Detect which cell encompasses the target text, then output its [X, Y] center coordinate. 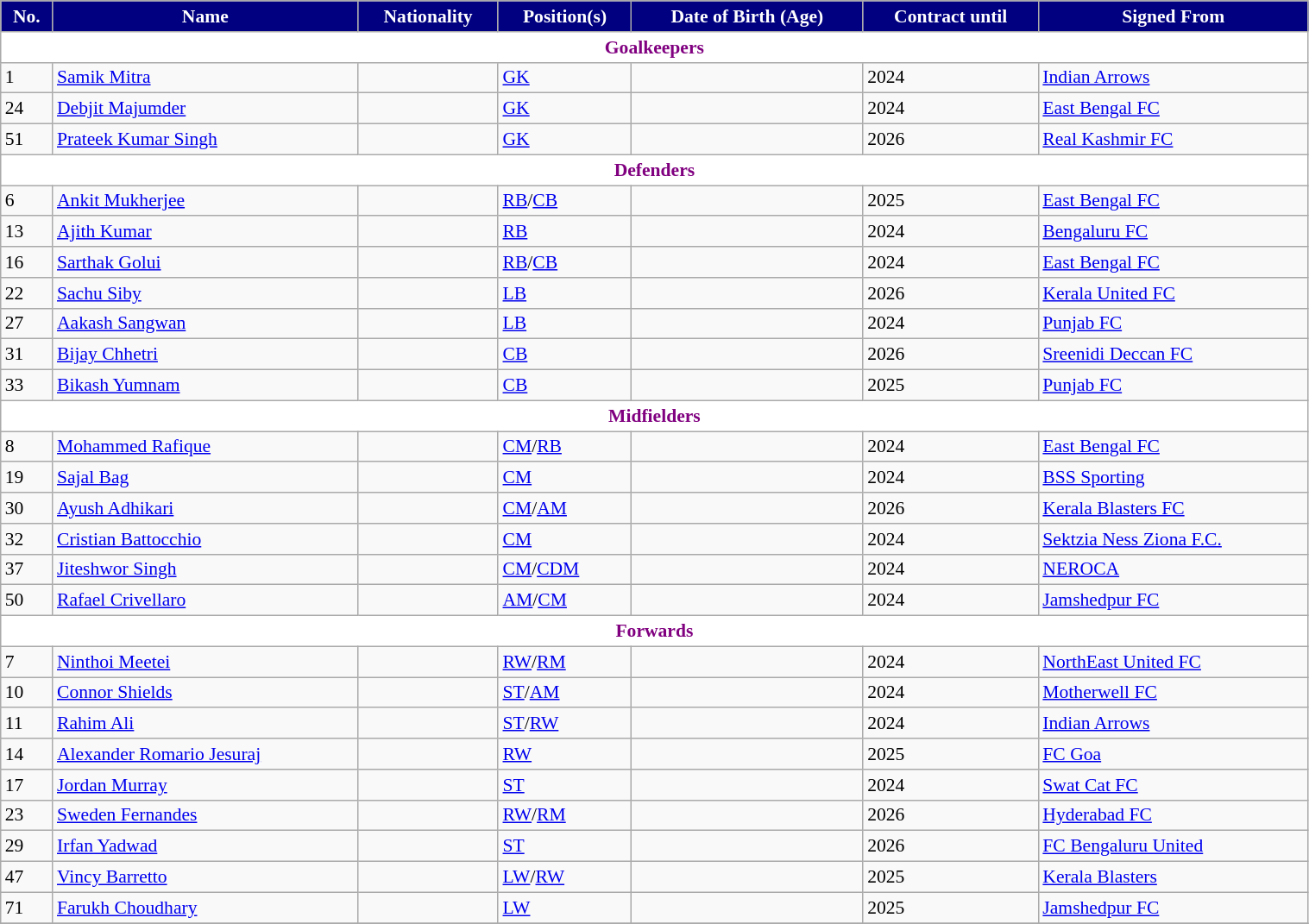
Alexander Romario Jesuraj [205, 754]
LW [564, 908]
11 [27, 724]
Cristian Battocchio [205, 539]
LW/RW [564, 877]
Date of Birth (Age) [747, 16]
32 [27, 539]
AM/CM [564, 600]
BSS Sporting [1174, 478]
33 [27, 386]
Aakash Sangwan [205, 324]
1 [27, 78]
37 [27, 569]
Sarthak Golui [205, 262]
Position(s) [564, 16]
10 [27, 693]
51 [27, 140]
Jiteshwor Singh [205, 569]
29 [27, 846]
Motherwell FC [1174, 693]
22 [27, 293]
ST/RW [564, 724]
CM/CDM [564, 569]
Prateek Kumar Singh [205, 140]
Nationality [428, 16]
Jordan Murray [205, 785]
Farukh Choudhary [205, 908]
Samik Mitra [205, 78]
Kerala United FC [1174, 293]
Hyderabad FC [1174, 815]
14 [27, 754]
Swat Cat FC [1174, 785]
23 [27, 815]
17 [27, 785]
Vincy Barretto [205, 877]
30 [27, 508]
Defenders [654, 170]
NEROCA [1174, 569]
Ninthoi Meetei [205, 662]
8 [27, 447]
FC Bengaluru United [1174, 846]
Goalkeepers [654, 47]
13 [27, 232]
27 [27, 324]
Bijay Chhetri [205, 355]
Bikash Yumnam [205, 386]
31 [27, 355]
Debjit Majumder [205, 109]
Rafael Crivellaro [205, 600]
ST/AM [564, 693]
19 [27, 478]
6 [27, 201]
Irfan Yadwad [205, 846]
24 [27, 109]
Sajal Bag [205, 478]
CM/AM [564, 508]
Name [205, 16]
7 [27, 662]
16 [27, 262]
Kerala Blasters [1174, 877]
Ayush Adhikari [205, 508]
Sachu Siby [205, 293]
RW [564, 754]
71 [27, 908]
Midfielders [654, 416]
Sektzia Ness Ziona F.C. [1174, 539]
Signed From [1174, 16]
Sweden Fernandes [205, 815]
No. [27, 16]
RB [564, 232]
Bengaluru FC [1174, 232]
50 [27, 600]
Contract until [951, 16]
Rahim Ali [205, 724]
47 [27, 877]
FC Goa [1174, 754]
Real Kashmir FC [1174, 140]
Forwards [654, 632]
Kerala Blasters FC [1174, 508]
Connor Shields [205, 693]
Sreenidi Deccan FC [1174, 355]
Ankit Mukherjee [205, 201]
Mohammed Rafique [205, 447]
Ajith Kumar [205, 232]
CM/RB [564, 447]
NorthEast United FC [1174, 662]
